Return (x, y) of the center of cell containing provided text 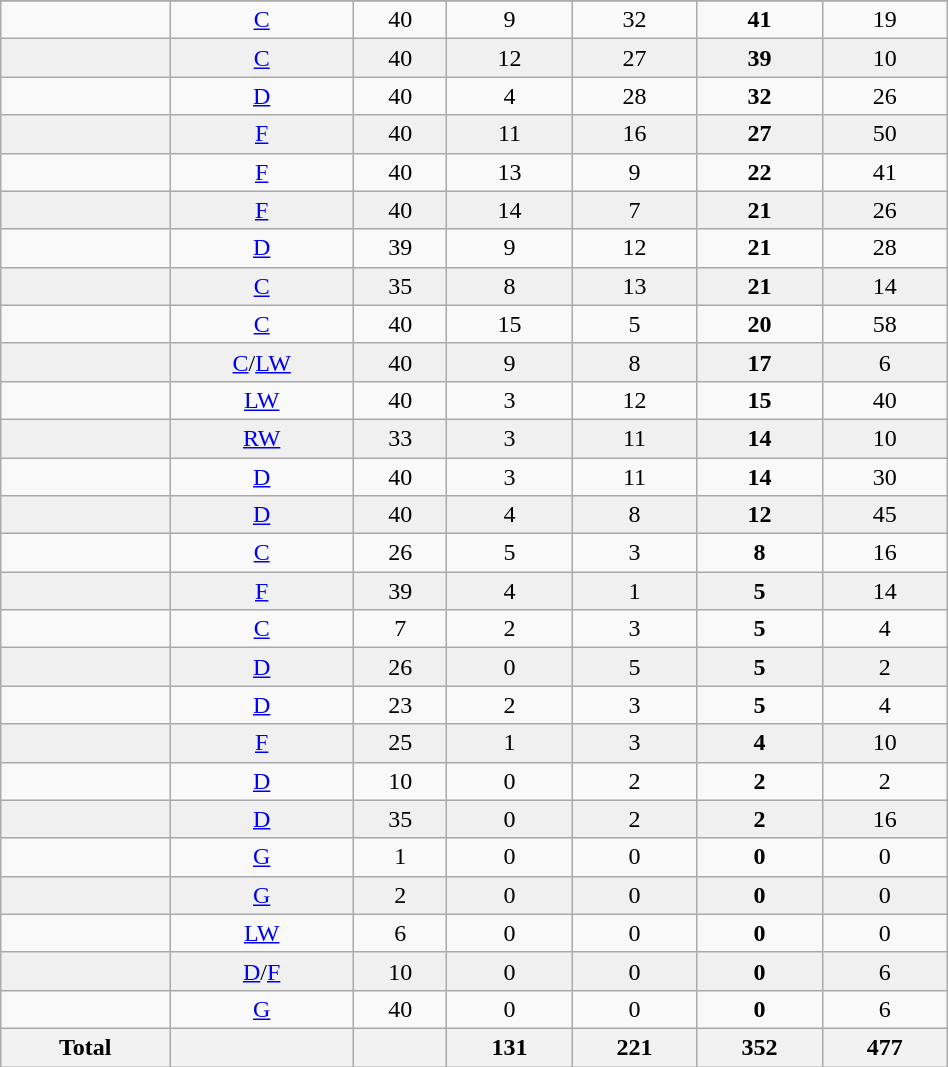
50 (884, 134)
C/LW (262, 362)
17 (760, 362)
221 (634, 1047)
45 (884, 515)
131 (510, 1047)
33 (400, 438)
RW (262, 438)
22 (760, 172)
477 (884, 1047)
19 (884, 20)
25 (400, 743)
58 (884, 324)
30 (884, 477)
D/F (262, 971)
23 (400, 705)
Total (86, 1047)
20 (760, 324)
352 (760, 1047)
